Identify which cell holds the provided text, then report its (X, Y) central coordinate. 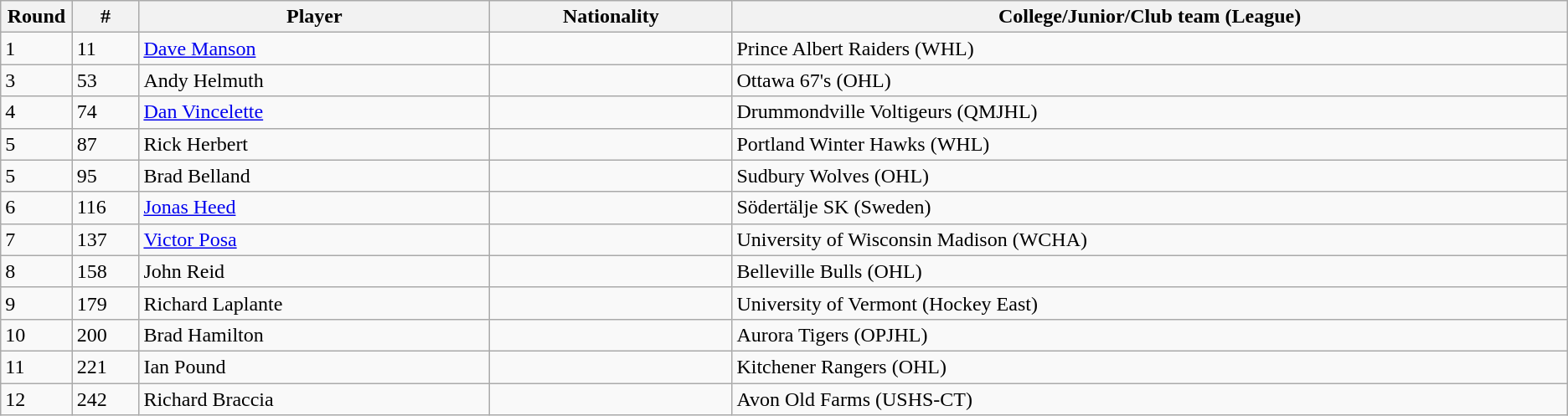
3 (37, 80)
Avon Old Farms (USHS-CT) (1149, 399)
Drummondville Voltigeurs (QMJHL) (1149, 112)
8 (37, 271)
137 (106, 239)
158 (106, 271)
242 (106, 399)
Brad Belland (315, 176)
Jonas Heed (315, 208)
179 (106, 303)
Richard Braccia (315, 399)
College/Junior/Club team (League) (1149, 17)
9 (37, 303)
Prince Albert Raiders (WHL) (1149, 49)
53 (106, 80)
10 (37, 335)
Södertälje SK (Sweden) (1149, 208)
87 (106, 144)
Portland Winter Hawks (WHL) (1149, 144)
Round (37, 17)
95 (106, 176)
116 (106, 208)
221 (106, 367)
Richard Laplante (315, 303)
Belleville Bulls (OHL) (1149, 271)
# (106, 17)
Andy Helmuth (315, 80)
John Reid (315, 271)
12 (37, 399)
Nationality (611, 17)
1 (37, 49)
7 (37, 239)
Aurora Tigers (OPJHL) (1149, 335)
Dave Manson (315, 49)
University of Wisconsin Madison (WCHA) (1149, 239)
Brad Hamilton (315, 335)
University of Vermont (Hockey East) (1149, 303)
Victor Posa (315, 239)
Player (315, 17)
6 (37, 208)
74 (106, 112)
Dan Vincelette (315, 112)
Ian Pound (315, 367)
4 (37, 112)
200 (106, 335)
Rick Herbert (315, 144)
Kitchener Rangers (OHL) (1149, 367)
Sudbury Wolves (OHL) (1149, 176)
Ottawa 67's (OHL) (1149, 80)
